For the text-containing cell, return its midpoint in [X, Y] coordinate format. 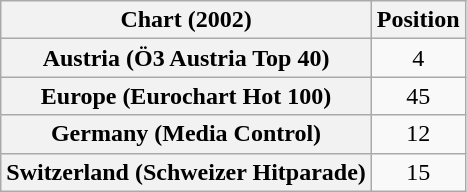
Chart (2002) [186, 20]
12 [418, 134]
Switzerland (Schweizer Hitparade) [186, 172]
Germany (Media Control) [186, 134]
15 [418, 172]
Position [418, 20]
4 [418, 58]
45 [418, 96]
Europe (Eurochart Hot 100) [186, 96]
Austria (Ö3 Austria Top 40) [186, 58]
